Return [X, Y] of the center of cell containing provided text 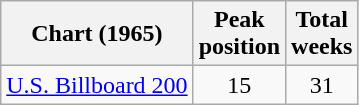
U.S. Billboard 200 [97, 85]
Chart (1965) [97, 34]
15 [239, 85]
Peakposition [239, 34]
Totalweeks [322, 34]
31 [322, 85]
